Identify which cell holds the provided text, then report its (x, y) central coordinate. 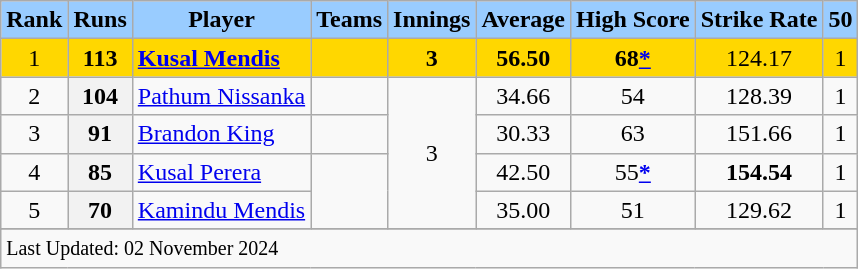
Player (221, 20)
129.62 (759, 210)
56.50 (524, 58)
30.33 (524, 134)
55* (634, 172)
113 (100, 58)
51 (634, 210)
4 (34, 172)
42.50 (524, 172)
85 (100, 172)
2 (34, 96)
Runs (100, 20)
Innings (432, 20)
124.17 (759, 58)
Kusal Mendis (221, 58)
Kamindu Mendis (221, 210)
Pathum Nissanka (221, 96)
63 (634, 134)
91 (100, 134)
Teams (350, 20)
104 (100, 96)
68* (634, 58)
Rank (34, 20)
151.66 (759, 134)
5 (34, 210)
Average (524, 20)
Strike Rate (759, 20)
High Score (634, 20)
50 (840, 20)
Brandon King (221, 134)
35.00 (524, 210)
128.39 (759, 96)
34.66 (524, 96)
Kusal Perera (221, 172)
154.54 (759, 172)
54 (634, 96)
Last Updated: 02 November 2024 (430, 248)
70 (100, 210)
